Identify which cell holds the provided text, then report its (X, Y) central coordinate. 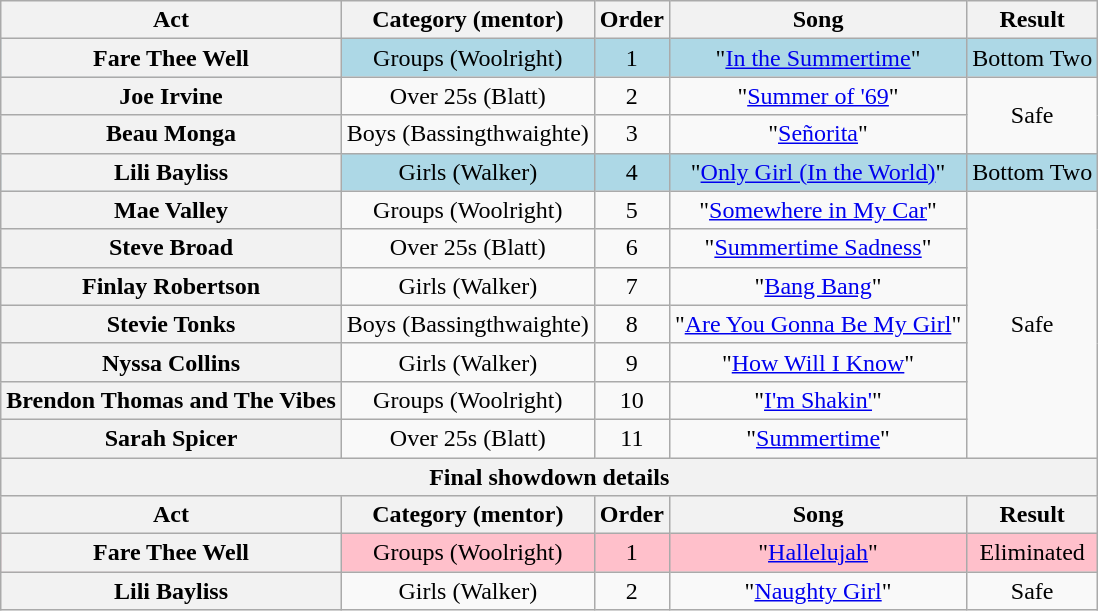
Sarah Spicer (172, 438)
Beau Monga (172, 134)
8 (632, 324)
"Summertime" (818, 438)
"I'm Shakin'" (818, 400)
"Only Girl (In the World)" (818, 172)
"Somewhere in My Car" (818, 210)
"How Will I Know" (818, 362)
Final showdown details (550, 477)
"Summer of '69" (818, 96)
Joe Irvine (172, 96)
5 (632, 210)
Steve Broad (172, 248)
Mae Valley (172, 210)
9 (632, 362)
"Señorita" (818, 134)
"Hallelujah" (818, 553)
Nyssa Collins (172, 362)
Brendon Thomas and The Vibes (172, 400)
"Summertime Sadness" (818, 248)
Finlay Robertson (172, 286)
"Naughty Girl" (818, 591)
11 (632, 438)
3 (632, 134)
10 (632, 400)
"Are You Gonna Be My Girl" (818, 324)
"Bang Bang" (818, 286)
4 (632, 172)
"In the Summertime" (818, 58)
6 (632, 248)
Eliminated (1032, 553)
Stevie Tonks (172, 324)
7 (632, 286)
